Return (X, Y) of the center of cell containing provided text 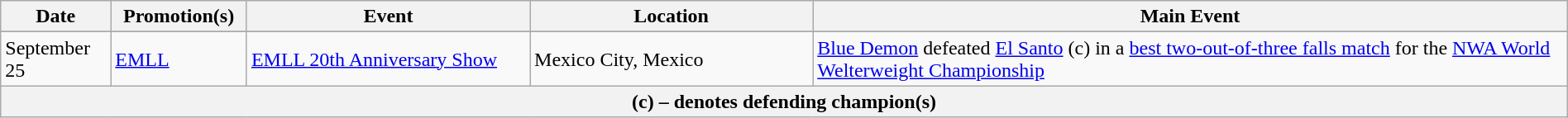
Date (56, 17)
Main Event (1191, 17)
Blue Demon defeated El Santo (c) in a best two-out-of-three falls match for the NWA World Welterweight Championship (1191, 59)
EMLL 20th Anniversary Show (388, 59)
Promotion(s) (179, 17)
Location (672, 17)
(c) – denotes defending champion(s) (784, 101)
EMLL (179, 59)
Mexico City, Mexico (672, 59)
September 25 (56, 59)
Event (388, 17)
